Locate the cell with the specified text and output its (x, y) center coordinate. 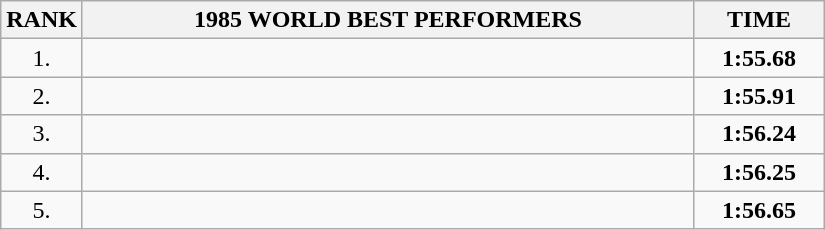
2. (42, 96)
1:55.68 (760, 58)
1:55.91 (760, 96)
4. (42, 172)
5. (42, 210)
1985 WORLD BEST PERFORMERS (388, 20)
1:56.25 (760, 172)
1:56.65 (760, 210)
1:56.24 (760, 134)
TIME (760, 20)
1. (42, 58)
RANK (42, 20)
3. (42, 134)
